For the text-containing cell, return its midpoint in (X, Y) coordinate format. 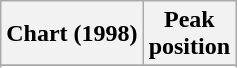
Chart (1998) (72, 34)
Peakposition (189, 34)
